Locate the cell with the specified text and output its [X, Y] center coordinate. 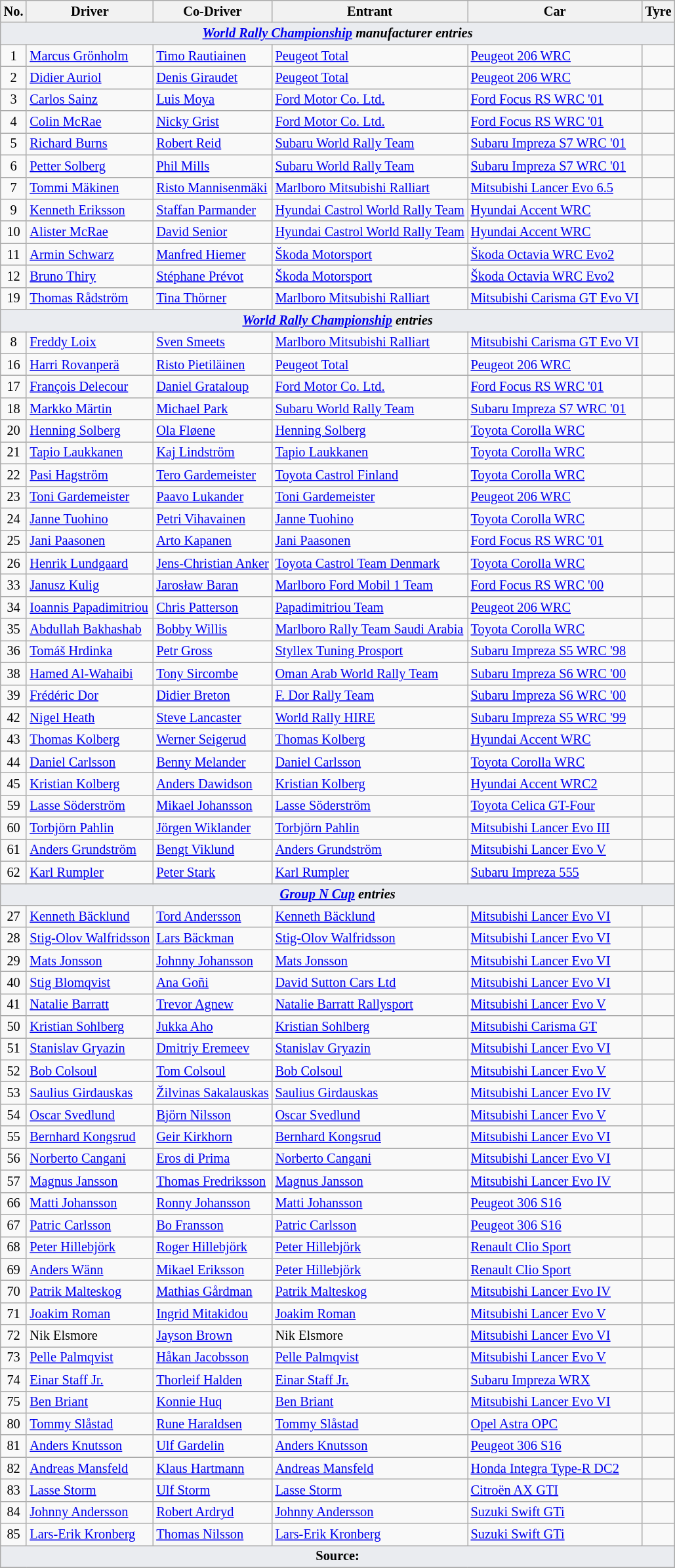
9 [14, 210]
Phil Mills [213, 166]
Eros di Prima [213, 1159]
55 [14, 1137]
Ulf Storm [213, 1490]
Risto Pietiläinen [213, 365]
Chris Patterson [213, 607]
Petter Solberg [89, 166]
Subaru Impreza S5 WRC '98 [555, 651]
56 [14, 1159]
Werner Seigerud [213, 740]
Jarosław Baran [213, 585]
Kenneth Eriksson [89, 210]
2 [14, 77]
4 [14, 122]
51 [14, 1049]
Trevor Agnew [213, 1005]
Driver [89, 11]
Risto Mannisenmäki [213, 188]
Didier Auriol [89, 77]
Denis Giraudet [213, 77]
Group N Cup entries [338, 895]
68 [14, 1247]
Alister McRae [89, 232]
Sven Smeets [213, 342]
Carlos Sainz [89, 100]
42 [14, 717]
25 [14, 541]
12 [14, 276]
75 [14, 1402]
Source: [338, 1556]
Mitsubishi Lancer Evo 6.5 [555, 188]
52 [14, 1071]
Roger Hillebjörk [213, 1247]
Mitsubishi Lancer Evo III [555, 828]
85 [14, 1535]
Jayson Brown [213, 1336]
71 [14, 1314]
50 [14, 1027]
Johnny Johansson [213, 961]
66 [14, 1203]
Ioannis Papadimitriou [89, 607]
Timo Rautiainen [213, 56]
83 [14, 1490]
26 [14, 563]
60 [14, 828]
Mikael Johansson [213, 806]
Janusz Kulig [89, 585]
7 [14, 188]
Geir Kirkhorn [213, 1137]
Tyre [659, 11]
45 [14, 784]
Nigel Heath [89, 717]
Tom Colsoul [213, 1071]
Kaj Lindström [213, 452]
3 [14, 100]
Mikael Eriksson [213, 1270]
62 [14, 872]
Thorleif Halden [213, 1380]
Paavo Lukander [213, 497]
27 [14, 916]
Car [555, 11]
World Rally Championship entries [338, 321]
Honda Integra Type-R DC2 [555, 1468]
Co-Driver [213, 11]
Michael Park [213, 409]
Anders Wänn [89, 1270]
Tina Thörner [213, 298]
Marlboro Rally Team Saudi Arabia [370, 630]
Petri Vihavainen [213, 519]
Styllex Tuning Prosport [370, 651]
Colin McRae [89, 122]
Harri Rovanperä [89, 365]
69 [14, 1270]
Papadimitriou Team [370, 607]
Stéphane Prévot [213, 276]
Bruno Thiry [89, 276]
57 [14, 1181]
67 [14, 1225]
Thomas Nilsson [213, 1535]
82 [14, 1468]
Tony Sircombe [213, 673]
Luis Moya [213, 100]
59 [14, 806]
Ola Fløene [213, 431]
Mathias Gårdman [213, 1291]
Toyota Celica GT-Four [555, 806]
16 [14, 365]
Björn Nilsson [213, 1115]
73 [14, 1357]
Jörgen Wiklander [213, 828]
29 [14, 961]
Ronny Johansson [213, 1203]
61 [14, 850]
21 [14, 452]
Hamed Al-Wahaibi [89, 673]
Stig Blomqvist [89, 982]
David Sutton Cars Ltd [370, 982]
22 [14, 475]
81 [14, 1446]
80 [14, 1424]
Markko Märtin [89, 409]
Natalie Barratt Rallysport [370, 1005]
Petr Gross [213, 651]
Klaus Hartmann [213, 1468]
Subaru Impreza WRX [555, 1380]
Didier Breton [213, 696]
Opel Astra OPC [555, 1424]
43 [14, 740]
Dmitriy Eremeev [213, 1049]
Freddy Loix [89, 342]
Thomas Fredriksson [213, 1181]
Daniel Grataloup [213, 386]
84 [14, 1512]
Subaru Impreza 555 [555, 872]
40 [14, 982]
Jens-Christian Anker [213, 563]
Marlboro Ford Mobil 1 Team [370, 585]
Staffan Parmander [213, 210]
Toyota Castrol Team Denmark [370, 563]
Anders Dawidson [213, 784]
Tomáš Hrdinka [89, 651]
74 [14, 1380]
44 [14, 762]
5 [14, 144]
Richard Burns [89, 144]
34 [14, 607]
39 [14, 696]
18 [14, 409]
Robert Ardryd [213, 1512]
Natalie Barratt [89, 1005]
38 [14, 673]
Mitsubishi Carisma GT [555, 1027]
53 [14, 1093]
36 [14, 651]
20 [14, 431]
Rune Haraldsen [213, 1424]
Nicky Grist [213, 122]
Arto Kapanen [213, 541]
54 [14, 1115]
Bo Fransson [213, 1225]
11 [14, 254]
Toyota Castrol Finland [370, 475]
41 [14, 1005]
19 [14, 298]
28 [14, 938]
10 [14, 232]
Manfred Hiemer [213, 254]
6 [14, 166]
Benny Melander [213, 762]
World Rally HIRE [370, 717]
Pasi Hagström [89, 475]
Subaru Impreza S5 WRC '99 [555, 717]
Håkan Jacobsson [213, 1357]
F. Dor Rally Team [370, 696]
8 [14, 342]
70 [14, 1291]
72 [14, 1336]
Thomas Rådström [89, 298]
Ingrid Mitakidou [213, 1314]
Oman Arab World Rally Team [370, 673]
33 [14, 585]
35 [14, 630]
Armin Schwarz [89, 254]
Ford Focus RS WRC '00 [555, 585]
Steve Lancaster [213, 717]
1 [14, 56]
World Rally Championship manufacturer entries [338, 33]
Frédéric Dor [89, 696]
Bobby Willis [213, 630]
Bengt Viklund [213, 850]
23 [14, 497]
Jukka Aho [213, 1027]
Tord Andersson [213, 916]
Abdullah Bakhashab [89, 630]
Ana Goñi [213, 982]
Konnie Huq [213, 1402]
No. [14, 11]
Žilvinas Sakalauskas [213, 1093]
François Delecour [89, 386]
17 [14, 386]
Tero Gardemeister [213, 475]
Citroën AX GTI [555, 1490]
Lars Bäckman [213, 938]
Hyundai Accent WRC2 [555, 784]
Marcus Grönholm [89, 56]
Tommi Mäkinen [89, 188]
David Senior [213, 232]
Entrant [370, 11]
Peter Stark [213, 872]
24 [14, 519]
Robert Reid [213, 144]
Ulf Gardelin [213, 1446]
Henrik Lundgaard [89, 563]
